Return the [X, Y] coordinate for the center point of the cell that contains the specified text.  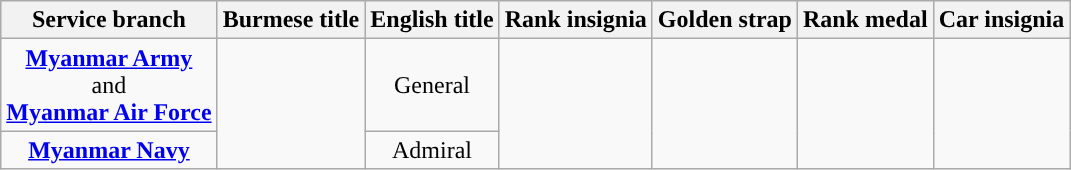
General [432, 85]
Admiral [432, 150]
Car insignia [1002, 20]
Burmese title [291, 20]
Myanmar Army and Myanmar Air Force [109, 85]
Myanmar Navy [109, 150]
Rank insignia [576, 20]
Service branch [109, 20]
Rank medal [865, 20]
Golden strap [724, 20]
English title [432, 20]
